Locate the cell with the specified text and output its [X, Y] center coordinate. 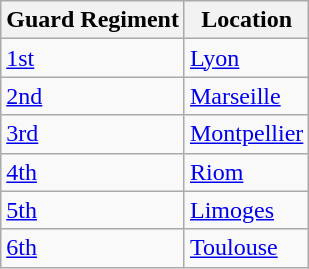
5th [93, 210]
6th [93, 248]
4th [93, 172]
Lyon [246, 58]
Montpellier [246, 134]
Riom [246, 172]
Guard Regiment [93, 20]
Marseille [246, 96]
Location [246, 20]
Limoges [246, 210]
3rd [93, 134]
2nd [93, 96]
Toulouse [246, 248]
1st [93, 58]
